Locate the cell with the specified text and output its [x, y] center coordinate. 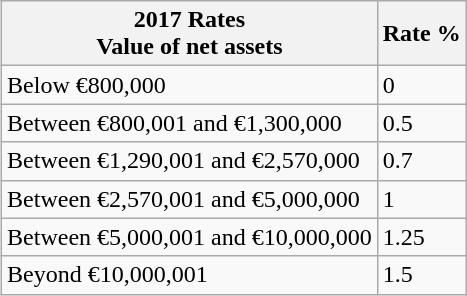
0.5 [422, 123]
0 [422, 85]
Between €800,001 and €1,300,000 [190, 123]
2017 RatesValue of net assets [190, 34]
Between €5,000,001 and €10,000,000 [190, 237]
0.7 [422, 161]
Between €1,290,001 and €2,570,000 [190, 161]
Below €800,000 [190, 85]
Between €2,570,001 and €5,000,000 [190, 199]
1.25 [422, 237]
Rate % [422, 34]
1 [422, 199]
1.5 [422, 275]
Beyond €10,000,001 [190, 275]
